For the text-containing cell, return its midpoint in (X, Y) coordinate format. 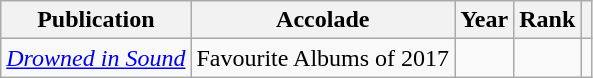
Accolade (323, 20)
Drowned in Sound (96, 58)
Year (484, 20)
Favourite Albums of 2017 (323, 58)
Rank (548, 20)
Publication (96, 20)
